Extract the [x, y] coordinate from the center of the cell holding the provided text.  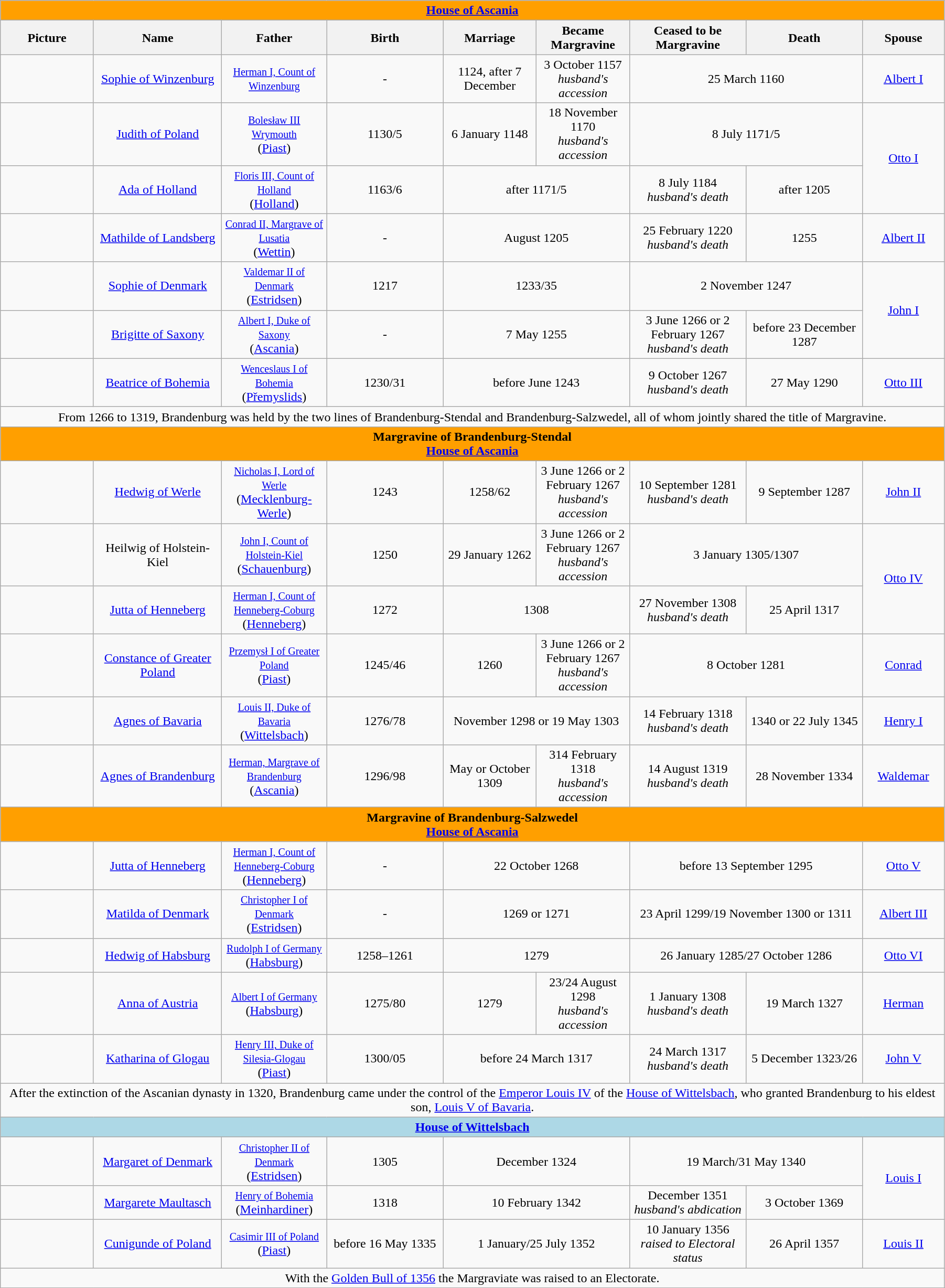
Cunigunde of Poland [157, 1243]
Waldemar [904, 776]
Rudolph I of Germany(Habsburg) [274, 955]
1308 [536, 610]
Sophie of Winzenburg [157, 79]
1217 [385, 286]
before 16 May 1335 [385, 1243]
Marriage [490, 38]
1300/05 [385, 1059]
1276/78 [385, 721]
Henry III, Duke of Silesia-Glogau(Piast) [274, 1059]
Agnes of Bavaria [157, 721]
28 November 1334 [804, 776]
Ceased to be Margravine [688, 38]
December 1351husband's abdication [688, 1202]
Herman I, Count of Winzenburg [274, 79]
before 23 December 1287 [804, 334]
Became Margravine [583, 38]
1230/31 [385, 382]
Ada of Holland [157, 189]
John I, Count of Holstein-Kiel(Schauenburg) [274, 555]
9 October 1267husband's death [688, 382]
Wenceslaus I of Bohemia(Přemyslids) [274, 382]
Conrad II, Margrave of Lusatia(Wettin) [274, 238]
Henry of Bohemia(Meinhardiner) [274, 1202]
23/24 August 1298husband's accession [583, 1003]
Heilwig of Holstein-Kiel [157, 555]
before 24 March 1317 [536, 1059]
With the Golden Bull of 1356 the Margraviate was raised to an Electorate. [472, 1278]
Albert I [904, 79]
27 November 1308husband's death [688, 610]
Judith of Poland [157, 134]
14 August 1319husband's death [688, 776]
314 February 1318husband's accession [583, 776]
1 January/25 July 1352 [536, 1243]
9 September 1287 [804, 492]
29 January 1262 [490, 555]
December 1324 [536, 1161]
6 January 1148 [490, 134]
3 October 1157husband's accession [583, 79]
1275/80 [385, 1003]
Hedwig of Werle [157, 492]
Albert I, Duke of Saxony(Ascania) [274, 334]
Picture [47, 38]
1258/62 [490, 492]
1233/35 [536, 286]
1305 [385, 1161]
18 November 1170husband's accession [583, 134]
26 January 1285/27 October 1286 [746, 955]
Margaret of Denmark [157, 1161]
10 September 1281husband's death [688, 492]
1340 or 22 July 1345 [804, 721]
Casimir III of Poland(Piast) [274, 1243]
Margravine of Brandenburg-SalzwedelHouse of Ascania [472, 825]
22 October 1268 [536, 866]
10 February 1342 [536, 1202]
1243 [385, 492]
Herman, Margrave of Brandenburg(Ascania) [274, 776]
Margravine of Brandenburg-StendalHouse of Ascania [472, 444]
2 November 1247 [746, 286]
1250 [385, 555]
after 1205 [804, 189]
Name [157, 38]
before 13 September 1295 [746, 866]
Katharina of Glogau [157, 1059]
after 1171/5 [536, 189]
26 April 1357 [804, 1243]
1130/5 [385, 134]
Floris III, Count of Holland(Holland) [274, 189]
Beatrice of Bohemia [157, 382]
Valdemar II of Denmark(Estridsen) [274, 286]
Constance of Greater Poland [157, 665]
1260 [490, 665]
Przemysł I of Greater Poland(Piast) [274, 665]
Louis II [904, 1243]
Mathilde of Landsberg [157, 238]
Agnes of Brandenburg [157, 776]
27 May 1290 [804, 382]
19 March/31 May 1340 [746, 1161]
10 January 1356raised to Electoral status [688, 1243]
3 October 1369 [804, 1202]
Brigitte of Saxony [157, 334]
3 June 1266 or 2 February 1267husband's death [688, 334]
Albert II [904, 238]
5 December 1323/26 [804, 1059]
1245/46 [385, 665]
John I [904, 310]
Death [804, 38]
Father [274, 38]
1269 or 1271 [536, 914]
Matilda of Denmark [157, 914]
Otto I [904, 158]
1 January 1308husband's death [688, 1003]
Henry I [904, 721]
8 July 1184husband's death [688, 189]
1296/98 [385, 776]
1163/6 [385, 189]
1272 [385, 610]
Otto IV [904, 579]
House of Wittelsbach [472, 1127]
19 March 1327 [804, 1003]
May or October 1309 [490, 776]
25 March 1160 [746, 79]
Otto VI [904, 955]
Albert III [904, 914]
John V [904, 1059]
Birth [385, 38]
Louis I [904, 1178]
House of Ascania [472, 10]
Nicholas I, Lord of Werle(Mecklenburg-Werle) [274, 492]
Otto V [904, 866]
3 January 1305/1307 [746, 555]
Sophie of Denmark [157, 286]
Louis II, Duke of Bavaria(Wittelsbach) [274, 721]
Anna of Austria [157, 1003]
14 February 1318husband's death [688, 721]
Otto III [904, 382]
November 1298 or 19 May 1303 [536, 721]
25 April 1317 [804, 610]
Christopher I of Denmark(Estridsen) [274, 914]
8 October 1281 [746, 665]
7 May 1255 [536, 334]
Albert I of Germany(Habsburg) [274, 1003]
25 February 1220husband's death [688, 238]
August 1205 [536, 238]
John II [904, 492]
Margarete Maultasch [157, 1202]
before June 1243 [536, 382]
23 April 1299/19 November 1300 or 1311 [746, 914]
Conrad [904, 665]
1255 [804, 238]
Herman [904, 1003]
Christopher II of Denmark(Estridsen) [274, 1161]
Hedwig of Habsburg [157, 955]
1318 [385, 1202]
1124, after 7 December [490, 79]
1258–1261 [385, 955]
24 March 1317husband's death [688, 1059]
Bolesław III Wrymouth(Piast) [274, 134]
Spouse [904, 38]
8 July 1171/5 [746, 134]
